Provide the (x, y) coordinate of the cell's center where the given text is located.  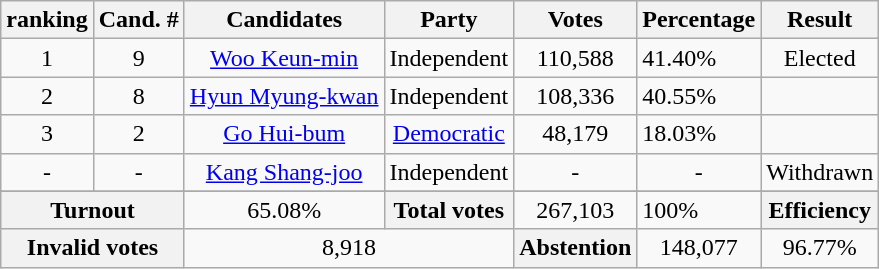
Abstention (576, 248)
Efficiency (820, 210)
Go Hui-bum (284, 134)
8 (138, 96)
3 (47, 134)
Hyun Myung-kwan (284, 96)
96.77% (820, 248)
110,588 (576, 58)
Turnout (93, 210)
8,918 (348, 248)
18.03% (699, 134)
9 (138, 58)
Woo Keun-min (284, 58)
1 (47, 58)
Votes (576, 20)
148,077 (699, 248)
40.55% (699, 96)
Elected (820, 58)
Party (449, 20)
Cand. # (138, 20)
Invalid votes (93, 248)
41.40% (699, 58)
Candidates (284, 20)
Percentage (699, 20)
48,179 (576, 134)
108,336 (576, 96)
Withdrawn (820, 172)
267,103 (576, 210)
65.08% (284, 210)
Democratic (449, 134)
ranking (47, 20)
100% (699, 210)
Kang Shang-joo (284, 172)
Result (820, 20)
Total votes (449, 210)
